Identify which cell holds the provided text, then report its [x, y] central coordinate. 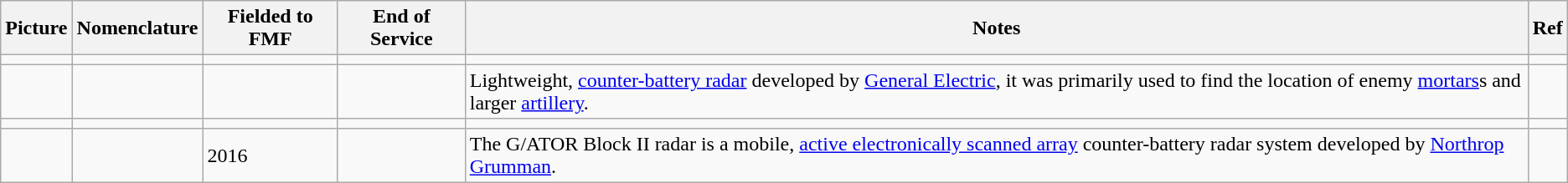
Notes [997, 28]
Ref [1548, 28]
2016 [270, 155]
The G/ATOR Block II radar is a mobile, active electronically scanned array counter-battery radar system developed by Northrop Grumman. [997, 155]
End of Service [401, 28]
Nomenclature [137, 28]
Fielded to FMF [270, 28]
Lightweight, counter-battery radar developed by General Electric, it was primarily used to find the location of enemy mortarss and larger artillery. [997, 92]
Picture [37, 28]
